Extract the (x, y) coordinate from the center of the cell holding the provided text.  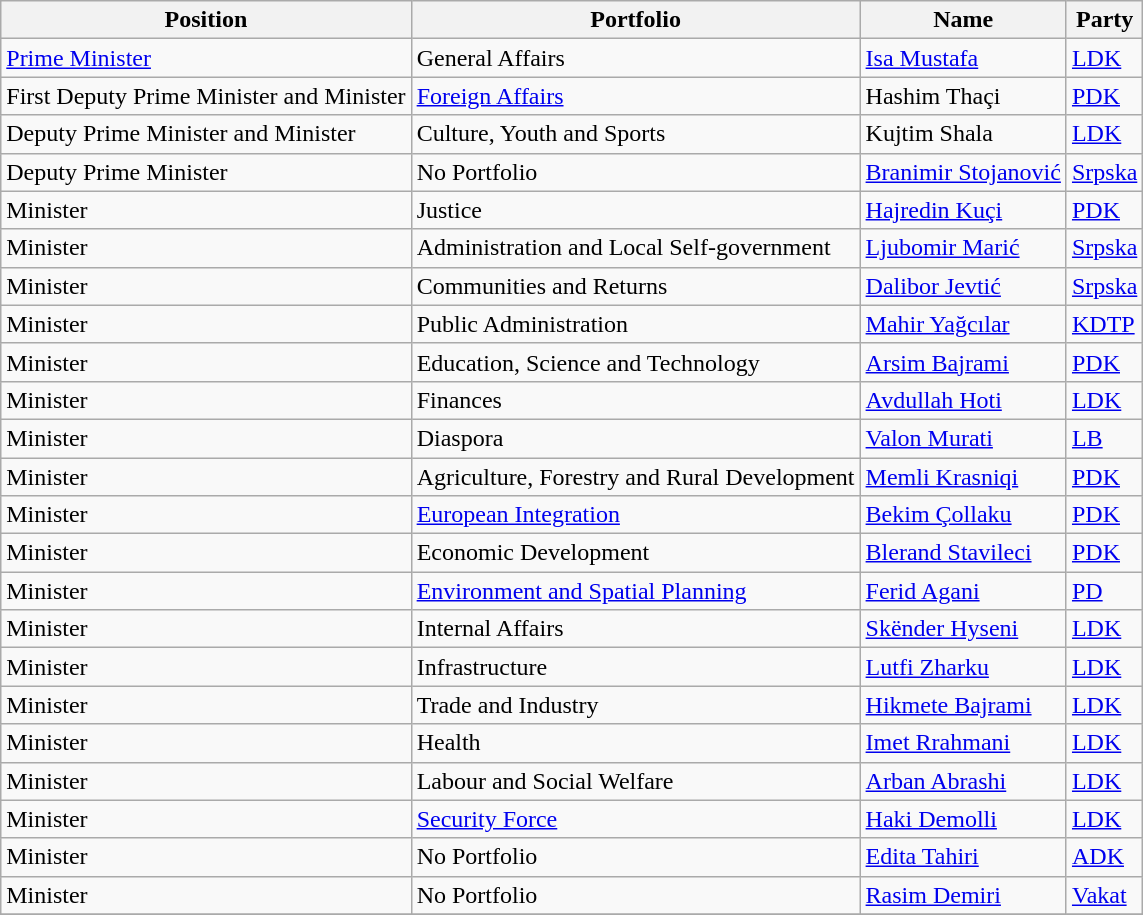
Imet Rrahmani (963, 743)
Labour and Social Welfare (636, 781)
Infrastructure (636, 667)
Haki Demolli (963, 819)
Security Force (636, 819)
Foreign Affairs (636, 96)
Dalibor Jevtić (963, 286)
Portfolio (636, 20)
Avdullah Hoti (963, 400)
ADK (1104, 857)
Prime Minister (206, 58)
Name (963, 20)
Deputy Prime Minister and Minister (206, 134)
Public Administration (636, 324)
Finances (636, 400)
Environment and Spatial Planning (636, 591)
Trade and Industry (636, 705)
LB (1104, 438)
Culture, Youth and Sports (636, 134)
Deputy Prime Minister (206, 172)
Diaspora (636, 438)
Valon Murati (963, 438)
Agriculture, Forestry and Rural Development (636, 477)
First Deputy Prime Minister and Minister (206, 96)
Mahir Yağcılar (963, 324)
Ferid Agani (963, 591)
Internal Affairs (636, 629)
Health (636, 743)
Kujtim Shala (963, 134)
Rasim Demiri (963, 895)
Arban Abrashi (963, 781)
Blerand Stavileci (963, 553)
Position (206, 20)
Ljubomir Marić (963, 248)
Arsim Bajrami (963, 362)
General Affairs (636, 58)
Justice (636, 210)
Bekim Çollaku (963, 515)
Vakat (1104, 895)
Isa Mustafa (963, 58)
Branimir Stojanović (963, 172)
Hajredin Kuçi (963, 210)
Edita Tahiri (963, 857)
Skënder Hyseni (963, 629)
Party (1104, 20)
Memli Krasniqi (963, 477)
European Integration (636, 515)
Economic Development (636, 553)
Hashim Thaçi (963, 96)
PD (1104, 591)
KDTP (1104, 324)
Communities and Returns (636, 286)
Hikmete Bajrami (963, 705)
Lutfi Zharku (963, 667)
Education, Science and Technology (636, 362)
Administration and Local Self-government (636, 248)
